Pinpoint the cell where the given text exists, returning its (X, Y) midpoint coordinate. 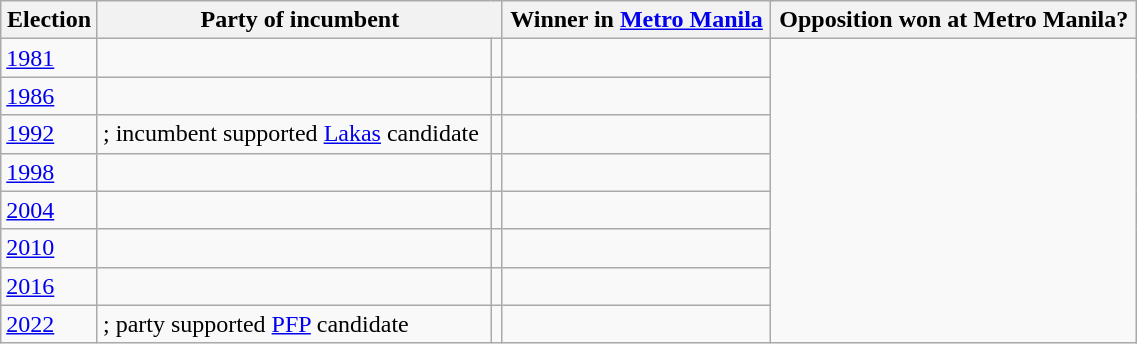
Election (50, 20)
Party of incumbent (300, 20)
2004 (50, 210)
2010 (50, 248)
1998 (50, 172)
1981 (50, 58)
; party supported PFP candidate (294, 324)
Opposition won at Metro Manila? (954, 20)
1986 (50, 96)
; incumbent supported Lakas candidate (294, 134)
Winner in Metro Manila (636, 20)
2022 (50, 324)
1992 (50, 134)
2016 (50, 286)
